Capture the cell that displays the provided text and extract its (x, y) central coordinate. 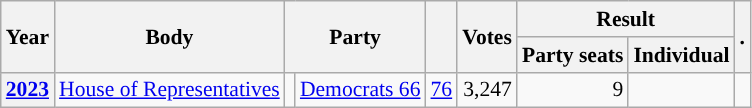
Party seats (572, 55)
Democrats 66 (360, 90)
Party (356, 36)
76 (442, 90)
Result (626, 19)
Body (170, 36)
Year (28, 36)
2023 (28, 90)
Votes (487, 36)
Individual (681, 55)
9 (572, 90)
3,247 (487, 90)
. (742, 36)
House of Representatives (170, 90)
